Return [x, y] of the center of cell containing provided text 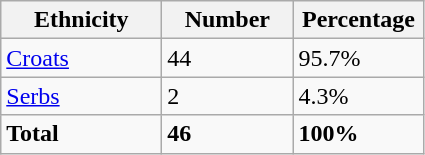
Croats [82, 58]
4.3% [358, 96]
Ethnicity [82, 20]
44 [228, 58]
Total [82, 134]
100% [358, 134]
Number [228, 20]
Serbs [82, 96]
Percentage [358, 20]
46 [228, 134]
95.7% [358, 58]
2 [228, 96]
